From the cell containing the given text, extract its center point as [X, Y] coordinate. 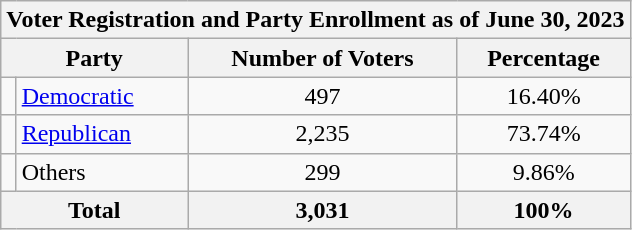
73.74% [544, 134]
100% [544, 210]
497 [323, 96]
Republican [102, 134]
Party [94, 58]
Number of Voters [323, 58]
16.40% [544, 96]
9.86% [544, 172]
Percentage [544, 58]
3,031 [323, 210]
Others [102, 172]
Total [94, 210]
Voter Registration and Party Enrollment as of June 30, 2023 [316, 20]
299 [323, 172]
Democratic [102, 96]
2,235 [323, 134]
